Pinpoint the cell where the given text exists, returning its [x, y] midpoint coordinate. 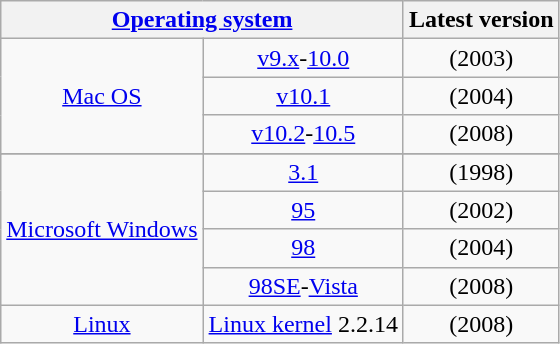
Latest version [481, 20]
Mac OS [102, 96]
98SE-Vista [303, 286]
(2003) [481, 58]
v9.x-10.0 [303, 58]
v10.2-10.5 [303, 134]
Linux kernel 2.2.14 [303, 324]
98 [303, 248]
Operating system [202, 20]
v10.1 [303, 96]
(2002) [481, 210]
(1998) [481, 172]
95 [303, 210]
3.1 [303, 172]
Microsoft Windows [102, 229]
Linux [102, 324]
